Identify which cell holds the provided text, then report its [x, y] central coordinate. 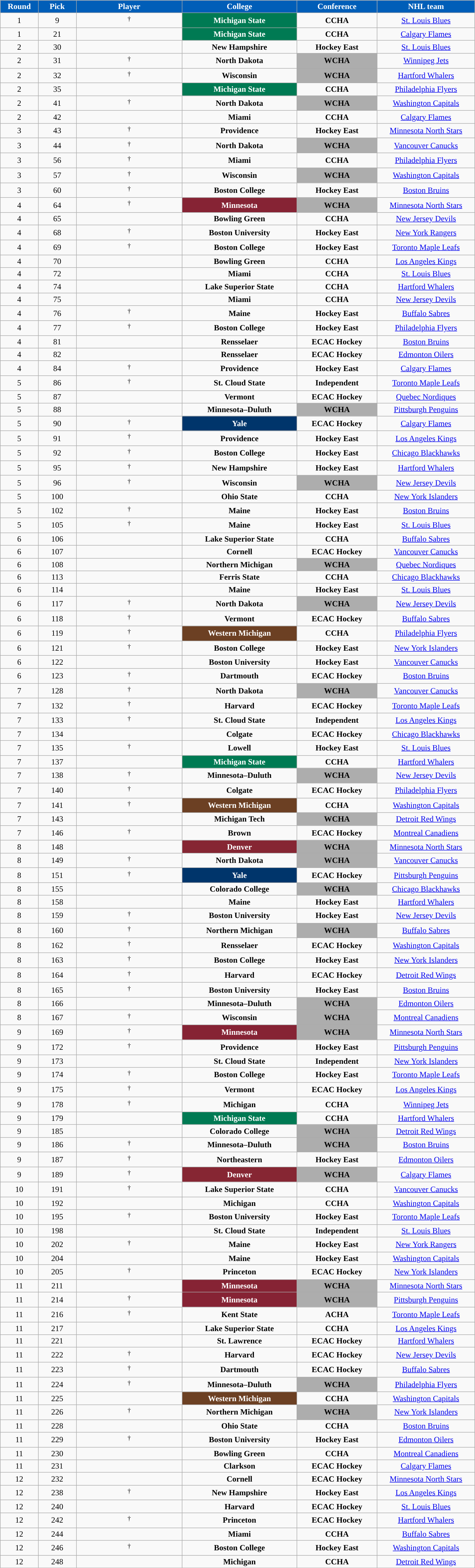
164 [57, 975]
137 [57, 762]
119 [57, 633]
68 [57, 233]
117 [57, 604]
Lowell [239, 748]
205 [57, 1272]
Brown [239, 833]
60 [57, 190]
195 [57, 1217]
87 [57, 397]
41 [57, 103]
221 [57, 1341]
74 [57, 287]
65 [57, 219]
Kent State [239, 1315]
64 [57, 205]
158 [57, 902]
211 [57, 1286]
149 [57, 860]
165 [57, 990]
175 [57, 1090]
128 [57, 691]
143 [57, 819]
231 [57, 1466]
ACHA [337, 1315]
202 [57, 1245]
91 [57, 438]
32 [57, 75]
174 [57, 1075]
92 [57, 453]
122 [57, 662]
223 [57, 1369]
105 [57, 525]
Pick [57, 7]
240 [57, 1506]
72 [57, 274]
102 [57, 511]
229 [57, 1440]
214 [57, 1300]
134 [57, 734]
224 [57, 1385]
Player [129, 7]
Clarkson [239, 1466]
College [239, 7]
96 [57, 483]
106 [57, 539]
121 [57, 648]
82 [57, 354]
84 [57, 368]
43 [57, 131]
191 [57, 1189]
76 [57, 313]
238 [57, 1493]
100 [57, 497]
138 [57, 775]
216 [57, 1315]
123 [57, 676]
248 [57, 1562]
75 [57, 299]
186 [57, 1145]
113 [57, 577]
21 [57, 34]
226 [57, 1412]
246 [57, 1548]
30 [57, 47]
St. Lawrence [239, 1341]
179 [57, 1118]
56 [57, 160]
167 [57, 1018]
178 [57, 1105]
42 [57, 117]
132 [57, 705]
172 [57, 1047]
114 [57, 590]
173 [57, 1061]
57 [57, 176]
90 [57, 423]
159 [57, 916]
166 [57, 1004]
244 [57, 1534]
133 [57, 721]
160 [57, 930]
31 [57, 61]
151 [57, 876]
141 [57, 806]
118 [57, 619]
230 [57, 1454]
185 [57, 1131]
217 [57, 1328]
107 [57, 552]
NHL team [426, 7]
Ferris State [239, 577]
189 [57, 1175]
69 [57, 248]
95 [57, 468]
77 [57, 328]
88 [57, 409]
169 [57, 1032]
Michigan Tech [239, 819]
148 [57, 847]
232 [57, 1479]
162 [57, 946]
163 [57, 960]
187 [57, 1160]
86 [57, 383]
146 [57, 833]
222 [57, 1355]
198 [57, 1231]
70 [57, 261]
44 [57, 145]
192 [57, 1203]
108 [57, 565]
204 [57, 1258]
228 [57, 1426]
225 [57, 1398]
Conference [337, 7]
Northeastern [239, 1160]
81 [57, 342]
140 [57, 790]
155 [57, 889]
135 [57, 748]
35 [57, 89]
242 [57, 1520]
Round [19, 7]
